For the text-containing cell, return its midpoint in [x, y] coordinate format. 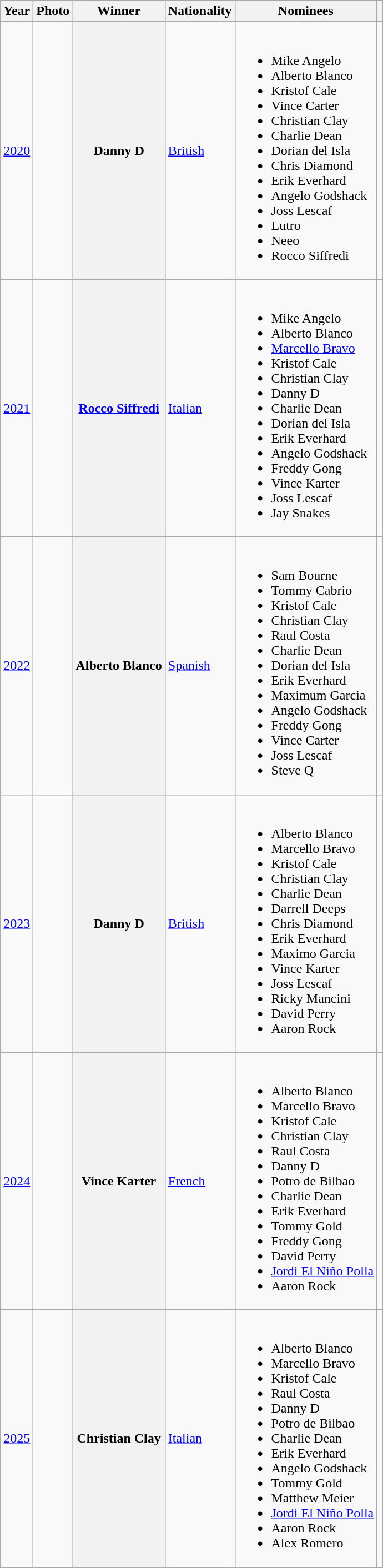
2022 [17, 666]
2023 [17, 923]
Vince Karter [119, 1181]
Rocco Siffredi [119, 408]
French [200, 1181]
Nominees [306, 11]
2020 [17, 150]
Spanish [200, 666]
2025 [17, 1439]
Winner [119, 11]
2021 [17, 408]
Alberto Blanco [119, 666]
Nationality [200, 11]
Year [17, 11]
Christian Clay [119, 1439]
Photo [53, 11]
2024 [17, 1181]
